Return (X, Y) of the center of cell containing provided text 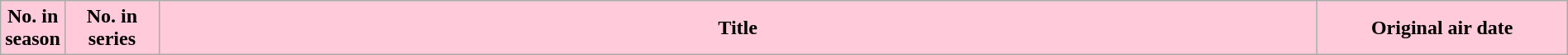
No. inseason (33, 28)
Title (738, 28)
No. inseries (112, 28)
Original air date (1442, 28)
